Find where the given text appears and provide that cell's center as (X, Y) coordinate. 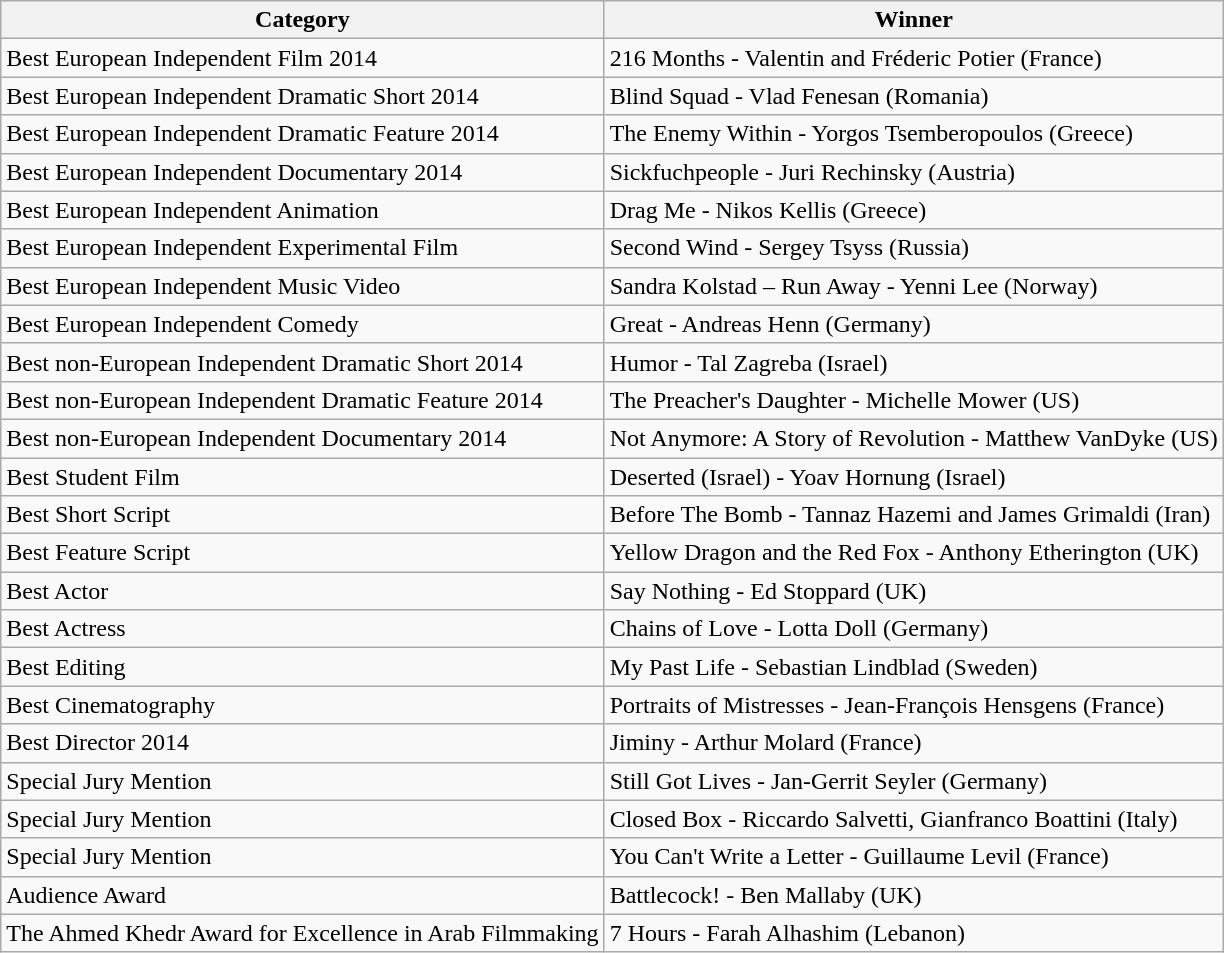
The Ahmed Khedr Award for Excellence in Arab Filmmaking (302, 933)
You Can't Write a Letter - Guillaume Levil (France) (914, 857)
Chains of Love - Lotta Doll (Germany) (914, 629)
Great - Andreas Henn (Germany) (914, 324)
Best Short Script (302, 515)
Deserted (Israel) - Yoav Hornung (Israel) (914, 477)
Category (302, 20)
Best European Independent Film 2014 (302, 58)
Best Director 2014 (302, 743)
216 Months - Valentin and Fréderic Potier (France) (914, 58)
Best European Independent Animation (302, 210)
Winner (914, 20)
Best Editing (302, 667)
Sickfuchpeople - Juri Rechinsky (Austria) (914, 172)
Best European Independent Dramatic Short 2014 (302, 96)
Best non-European Independent Dramatic Feature 2014 (302, 400)
Not Anymore: A Story of Revolution - Matthew VanDyke (US) (914, 438)
Best European Independent Dramatic Feature 2014 (302, 134)
Closed Box - Riccardo Salvetti, Gianfranco Boattini (Italy) (914, 819)
Sandra Kolstad – Run Away - Yenni Lee (Norway) (914, 286)
Jiminy - Arthur Molard (France) (914, 743)
Portraits of Mistresses - Jean-François Hensgens (France) (914, 705)
Still Got Lives - Jan-Gerrit Seyler (Germany) (914, 781)
Best Actress (302, 629)
Best European Independent Music Video (302, 286)
Say Nothing - Ed Stoppard (UK) (914, 591)
The Enemy Within - Yorgos Tsemberopoulos (Greece) (914, 134)
Best European Independent Documentary 2014 (302, 172)
Before The Bomb - Tannaz Hazemi and James Grimaldi (Iran) (914, 515)
Best Actor (302, 591)
Best European Independent Comedy (302, 324)
Best non-European Independent Documentary 2014 (302, 438)
Best European Independent Experimental Film (302, 248)
7 Hours - Farah Alhashim (Lebanon) (914, 933)
Yellow Dragon and the Red Fox - Anthony Etherington (UK) (914, 553)
Drag Me - Nikos Kellis (Greece) (914, 210)
Best Student Film (302, 477)
Blind Squad - Vlad Fenesan (Romania) (914, 96)
My Past Life - Sebastian Lindblad (Sweden) (914, 667)
The Preacher's Daughter - Michelle Mower (US) (914, 400)
Audience Award (302, 895)
Best Feature Script (302, 553)
Best non-European Independent Dramatic Short 2014 (302, 362)
Second Wind - Sergey Tsyss (Russia) (914, 248)
Battlecock! - Ben Mallaby (UK) (914, 895)
Best Cinematography (302, 705)
Humor - Tal Zagreba (Israel) (914, 362)
